Extract the [X, Y] coordinate from the center of the cell holding the provided text.  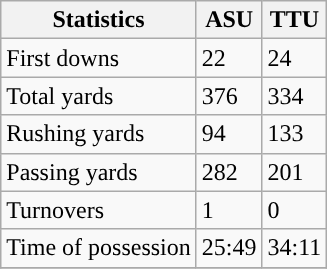
Rushing yards [99, 134]
First downs [99, 58]
34:11 [294, 248]
22 [229, 58]
Turnovers [99, 210]
TTU [294, 20]
Statistics [99, 20]
94 [229, 134]
376 [229, 96]
Passing yards [99, 172]
334 [294, 96]
Time of possession [99, 248]
0 [294, 210]
Total yards [99, 96]
24 [294, 58]
133 [294, 134]
201 [294, 172]
1 [229, 210]
25:49 [229, 248]
ASU [229, 20]
282 [229, 172]
